Search for the cell housing the specified text and yield its [X, Y] center coordinate. 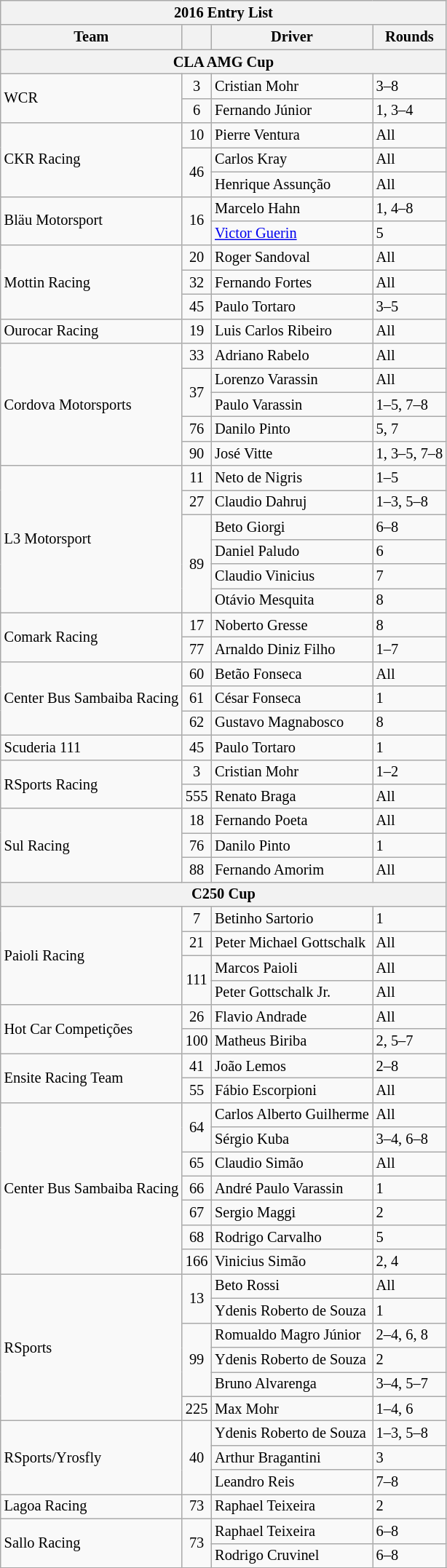
Carlos Kray [291, 159]
67 [197, 1213]
Paioli Racing [92, 956]
33 [197, 356]
Marcelo Hahn [291, 209]
Paulo Varassin [291, 405]
41 [197, 1066]
José Vitte [291, 453]
111 [197, 979]
WCR [92, 97]
Matheus Biriba [291, 1041]
Pierre Ventura [291, 135]
Claudio Vinicius [291, 576]
89 [197, 563]
Fernando Fortes [291, 282]
99 [197, 1359]
Noberto Gresse [291, 625]
10 [197, 135]
César Fonseca [291, 699]
Hot Car Competições [92, 1029]
Ourocar Racing [92, 331]
Max Mohr [291, 1409]
Sul Racing [92, 845]
Daniel Paludo [291, 552]
Leandro Reis [291, 1482]
Arthur Bragantini [291, 1457]
77 [197, 649]
Flavio Andrade [291, 1016]
61 [197, 699]
Claudio Dahruj [291, 502]
1–2 [409, 772]
100 [197, 1041]
Neto de Nigris [291, 478]
Lagoa Racing [92, 1506]
17 [197, 625]
1–5, 7–8 [409, 405]
Henrique Assunção [291, 184]
Lorenzo Varassin [291, 380]
2–8 [409, 1066]
62 [197, 723]
21 [197, 943]
Beto Giorgi [291, 527]
Bläu Motorsport [92, 221]
1–4, 6 [409, 1409]
55 [197, 1090]
3–4, 6–8 [409, 1139]
Luis Carlos Ribeiro [291, 331]
Mottin Racing [92, 282]
3–4, 5–7 [409, 1384]
Fábio Escorpioni [291, 1090]
65 [197, 1163]
64 [197, 1126]
Romualdo Magro Júnior [291, 1335]
7–8 [409, 1482]
Beto Rossi [291, 1286]
Ensite Racing Team [92, 1078]
Claudio Simão [291, 1163]
Vinicius Simão [291, 1262]
2016 Entry List [223, 12]
68 [197, 1237]
Victor Guerin [291, 233]
CKR Racing [92, 160]
Fernando Amorim [291, 869]
João Lemos [291, 1066]
19 [197, 331]
16 [197, 221]
Sallo Racing [92, 1543]
Scuderia 111 [92, 747]
Peter Michael Gottschalk [291, 943]
40 [197, 1457]
CLA AMG Cup [223, 62]
Peter Gottschalk Jr. [291, 992]
3–5 [409, 306]
RSports/Yrosfly [92, 1457]
L3 Motorsport [92, 539]
90 [197, 453]
André Paulo Varassin [291, 1188]
3–8 [409, 86]
Rodrigo Cruvinel [291, 1556]
13 [197, 1298]
66 [197, 1188]
Marcos Paioli [291, 968]
1, 3–5, 7–8 [409, 453]
11 [197, 478]
Betinho Sartorio [291, 919]
Sergio Maggi [291, 1213]
Fernando Poeta [291, 821]
Sérgio Kuba [291, 1139]
37 [197, 391]
225 [197, 1409]
Roger Sandoval [291, 258]
20 [197, 258]
5, 7 [409, 429]
26 [197, 1016]
166 [197, 1262]
Arnaldo Diniz Filho [291, 649]
1–7 [409, 649]
1, 4–8 [409, 209]
Betão Fonseca [291, 674]
Team [92, 37]
Carlos Alberto Guilherme [291, 1115]
Gustavo Magnabosco [291, 723]
Renato Braga [291, 796]
Adriano Rabelo [291, 356]
32 [197, 282]
Fernando Júnior [291, 111]
Driver [291, 37]
555 [197, 796]
2, 5–7 [409, 1041]
Comark Racing [92, 637]
1–5 [409, 478]
18 [197, 821]
RSports Racing [92, 784]
Rounds [409, 37]
2, 4 [409, 1262]
2–4, 6, 8 [409, 1335]
27 [197, 502]
Rodrigo Carvalho [291, 1237]
Bruno Alvarenga [291, 1384]
46 [197, 172]
C250 Cup [223, 894]
RSports [92, 1347]
88 [197, 869]
Cordova Motorsports [92, 405]
60 [197, 674]
Otávio Mesquita [291, 600]
1, 3–4 [409, 111]
